Provide the (x, y) coordinate of the cell's center where the given text is located.  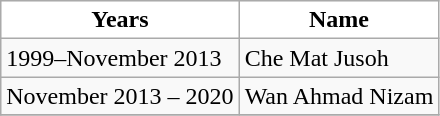
Che Mat Jusoh (339, 58)
November 2013 – 2020 (120, 96)
1999–November 2013 (120, 58)
Name (339, 20)
Years (120, 20)
Wan Ahmad Nizam (339, 96)
